Find where the given text appears and provide that cell's center as (X, Y) coordinate. 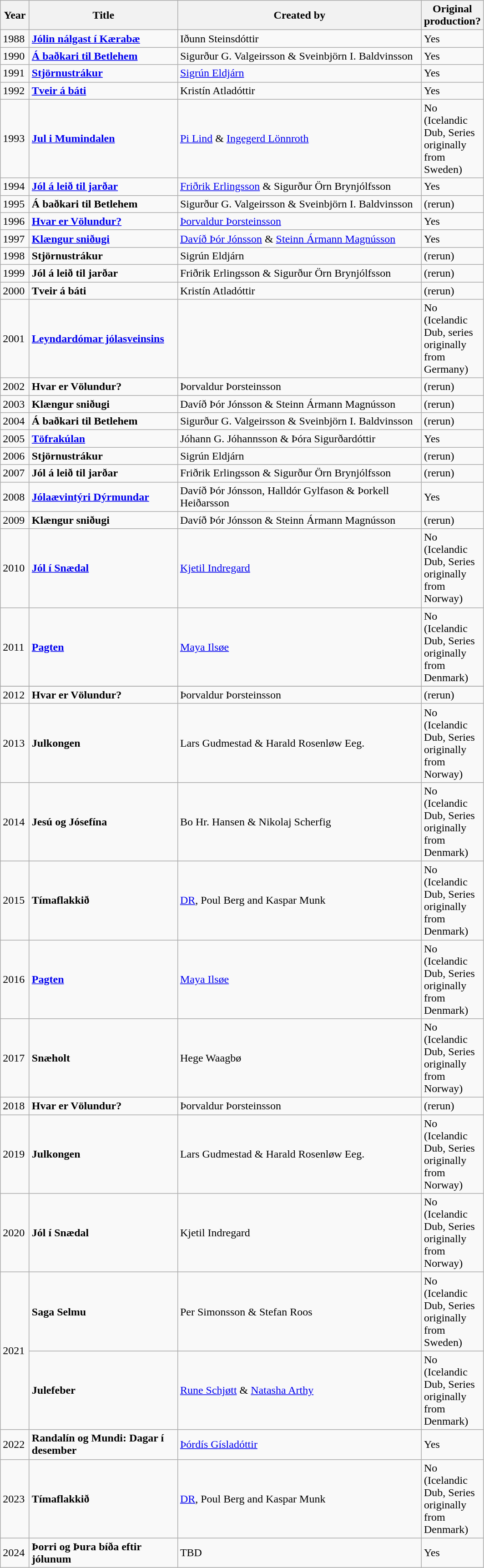
1996 (15, 221)
2000 (15, 291)
Bo Hr. Hansen & Nikolaj Scherfig (299, 822)
Saga Selmu (103, 1311)
Original production? (452, 15)
1995 (15, 204)
Hege Waagbø (299, 1058)
1993 (15, 138)
Jólin nálgast í Kærabæ (103, 39)
Leyndardómar jólasveinsins (103, 339)
2014 (15, 822)
1992 (15, 91)
2015 (15, 900)
2009 (15, 520)
1991 (15, 73)
1990 (15, 56)
2020 (15, 1233)
Jesú og Jósefína (103, 822)
2018 (15, 1106)
2008 (15, 497)
Jul i Mumindalen (103, 138)
Snæholt (103, 1058)
2021 (15, 1351)
2007 (15, 473)
2019 (15, 1154)
Pi Lind & Ingegerd Lönnroth (299, 138)
Iðunn Steinsdóttir (299, 39)
Randalín og Mundi: Dagar í desember (103, 1444)
2005 (15, 439)
2006 (15, 456)
Created by (299, 15)
2003 (15, 404)
1997 (15, 238)
1988 (15, 39)
2017 (15, 1058)
1999 (15, 273)
Töfrakúlan (103, 439)
2016 (15, 979)
Þórdís Gísladóttir (299, 1444)
2022 (15, 1444)
Jólaævintýri Dýrmundar (103, 497)
2001 (15, 339)
2024 (15, 1553)
2010 (15, 568)
1994 (15, 187)
Rune Schjøtt & Natasha Arthy (299, 1391)
Þorri og Þura bíða eftir jólunum (103, 1553)
1998 (15, 256)
2013 (15, 743)
No (Icelandic Dub, series originally from Germany) (452, 339)
Per Simonsson & Stefan Roos (299, 1311)
Davíð Þór Jónsson, Halldór Gylfason & Þorkell Heiðarsson (299, 497)
TBD (299, 1553)
Jóhann G. Jóhannsson & Þóra Sigurðardóttir (299, 439)
Julefeber (103, 1391)
2002 (15, 387)
2004 (15, 421)
Title (103, 15)
Year (15, 15)
2023 (15, 1499)
2012 (15, 695)
2011 (15, 647)
